Capture the cell that displays the provided text and extract its [X, Y] central coordinate. 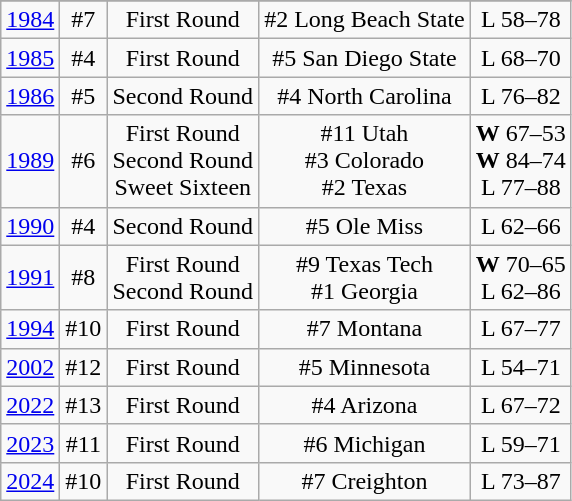
#7 Creighton [365, 481]
#7 Montana [365, 329]
L 68–70 [520, 58]
#2 Long Beach State [365, 20]
#12 [84, 367]
L 67–77 [520, 329]
#13 [84, 405]
First RoundSecond Round [183, 278]
1986 [30, 96]
#11 [84, 443]
L 54–71 [520, 367]
#5 Minnesota [365, 367]
First RoundSecond RoundSweet Sixteen [183, 161]
2022 [30, 405]
1984 [30, 20]
L 62–66 [520, 226]
1989 [30, 161]
L 58–78 [520, 20]
1990 [30, 226]
#11 Utah#3 Colorado#2 Texas [365, 161]
#5 [84, 96]
L 76–82 [520, 96]
#6 Michigan [365, 443]
#5 San Diego State [365, 58]
#4 Arizona [365, 405]
#8 [84, 278]
2023 [30, 443]
2024 [30, 481]
L 73–87 [520, 481]
#4 North Carolina [365, 96]
1991 [30, 278]
#6 [84, 161]
#5 Ole Miss [365, 226]
1994 [30, 329]
2002 [30, 367]
1985 [30, 58]
L 59–71 [520, 443]
L 67–72 [520, 405]
W 67–53W 84–74L 77–88 [520, 161]
#7 [84, 20]
#9 Texas Tech#1 Georgia [365, 278]
W 70–65L 62–86 [520, 278]
